From the cell containing the given text, extract its center point as [X, Y] coordinate. 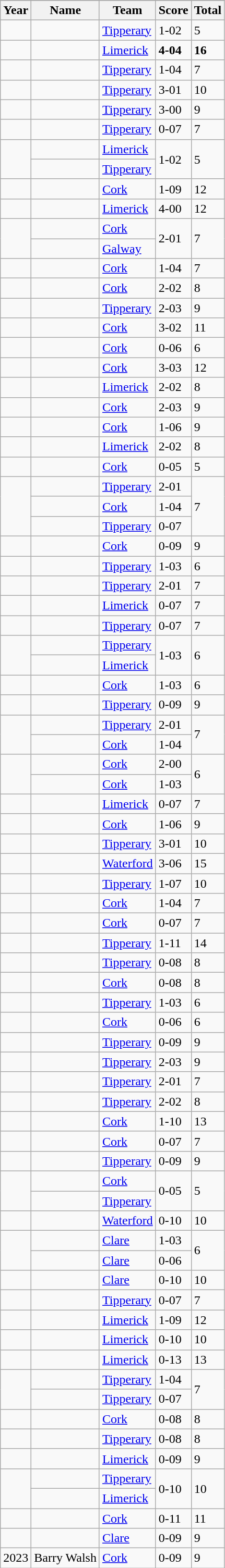
16 [208, 50]
1-07 [173, 884]
15 [208, 863]
3-02 [173, 328]
2023 [16, 1558]
Total [208, 10]
3-03 [173, 367]
Barry Walsh [66, 1558]
1-11 [173, 943]
3-00 [173, 109]
14 [208, 943]
Year [16, 10]
Galway [127, 249]
4-00 [173, 209]
1-10 [173, 1121]
3-06 [173, 863]
0-11 [173, 1518]
2-00 [173, 764]
Score [173, 10]
4-04 [173, 50]
Team [127, 10]
Name [66, 10]
0-13 [173, 1359]
